Provide the [x, y] coordinate of the cell's center where the given text is located.  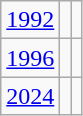
1996 [30, 58]
1992 [30, 20]
2024 [30, 96]
